Find where the given text appears and provide that cell's center as [x, y] coordinate. 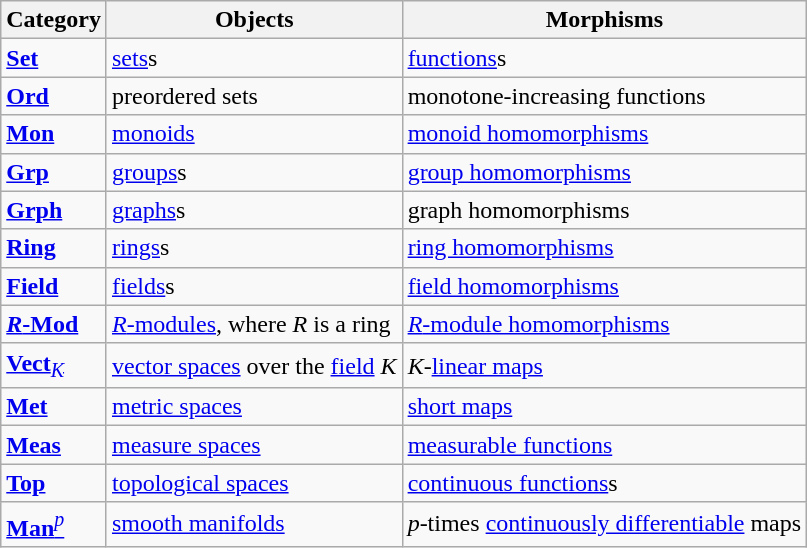
Manp [54, 524]
smooth manifolds [254, 524]
R-modules, where R is a ring [254, 324]
ring homomorphisms [604, 248]
monoids [254, 134]
Meas [54, 445]
measurable functions [604, 445]
Top [54, 483]
Set [54, 58]
vector spaces over the field K [254, 365]
monoid homomorphisms [604, 134]
continuous functionss [604, 483]
groupss [254, 172]
Ord [54, 96]
Field [54, 286]
setss [254, 58]
p-times continuously differentiable maps [604, 524]
Objects [254, 20]
Mon [54, 134]
measure spaces [254, 445]
graphss [254, 210]
metric spaces [254, 407]
R-module homomorphisms [604, 324]
Morphisms [604, 20]
preordered sets [254, 96]
functionss [604, 58]
fieldss [254, 286]
Ring [54, 248]
Category [54, 20]
group homomorphisms [604, 172]
monotone-increasing functions [604, 96]
ringss [254, 248]
K-linear maps [604, 365]
topological spaces [254, 483]
Met [54, 407]
short maps [604, 407]
Grph [54, 210]
VectK [54, 365]
R-Mod [54, 324]
Grp [54, 172]
graph homomorphisms [604, 210]
field homomorphisms [604, 286]
